Search for the cell housing the specified text and yield its [X, Y] center coordinate. 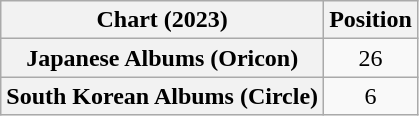
6 [371, 96]
Japanese Albums (Oricon) [162, 58]
Position [371, 20]
26 [371, 58]
South Korean Albums (Circle) [162, 96]
Chart (2023) [162, 20]
